Locate the cell with the specified text and output its (X, Y) center coordinate. 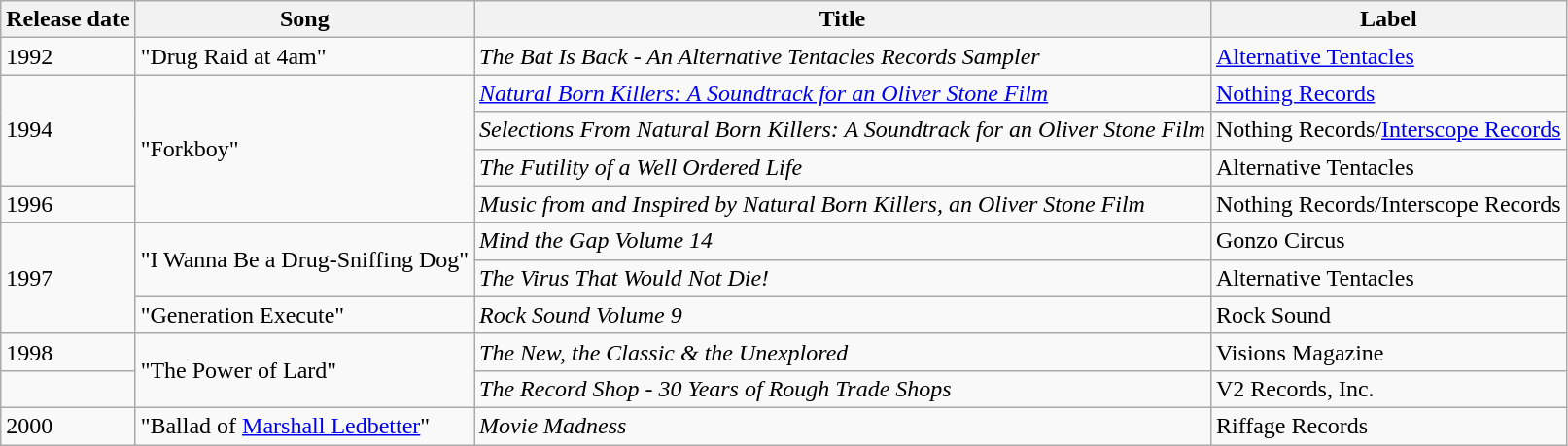
Movie Madness (843, 426)
"Drug Raid at 4am" (304, 56)
Nothing Records (1388, 93)
2000 (68, 426)
Mind the Gap Volume 14 (843, 241)
The Futility of a Well Ordered Life (843, 167)
Visions Magazine (1388, 352)
"The Power of Lard" (304, 370)
1994 (68, 130)
Rock Sound (1388, 315)
"Generation Execute" (304, 315)
Release date (68, 19)
Label (1388, 19)
"I Wanna Be a Drug-Sniffing Dog" (304, 259)
The Bat Is Back - An Alternative Tentacles Records Sampler (843, 56)
The New, the Classic & the Unexplored (843, 352)
Music from and Inspired by Natural Born Killers, an Oliver Stone Film (843, 204)
1998 (68, 352)
"Ballad of Marshall Ledbetter" (304, 426)
Title (843, 19)
The Record Shop - 30 Years of Rough Trade Shops (843, 389)
Riffage Records (1388, 426)
Natural Born Killers: A Soundtrack for an Oliver Stone Film (843, 93)
Gonzo Circus (1388, 241)
The Virus That Would Not Die! (843, 278)
V2 Records, Inc. (1388, 389)
1992 (68, 56)
Song (304, 19)
Selections From Natural Born Killers: A Soundtrack for an Oliver Stone Film (843, 130)
Rock Sound Volume 9 (843, 315)
1996 (68, 204)
1997 (68, 278)
"Forkboy" (304, 149)
